From the cell containing the given text, extract its center point as (x, y) coordinate. 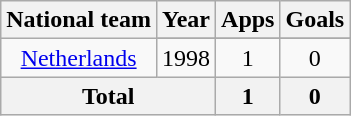
Netherlands (79, 58)
Total (108, 96)
Apps (248, 20)
Goals (315, 20)
Year (186, 20)
1998 (186, 58)
National team (79, 20)
